Return the (x, y) coordinate for the center point of the cell that contains the specified text.  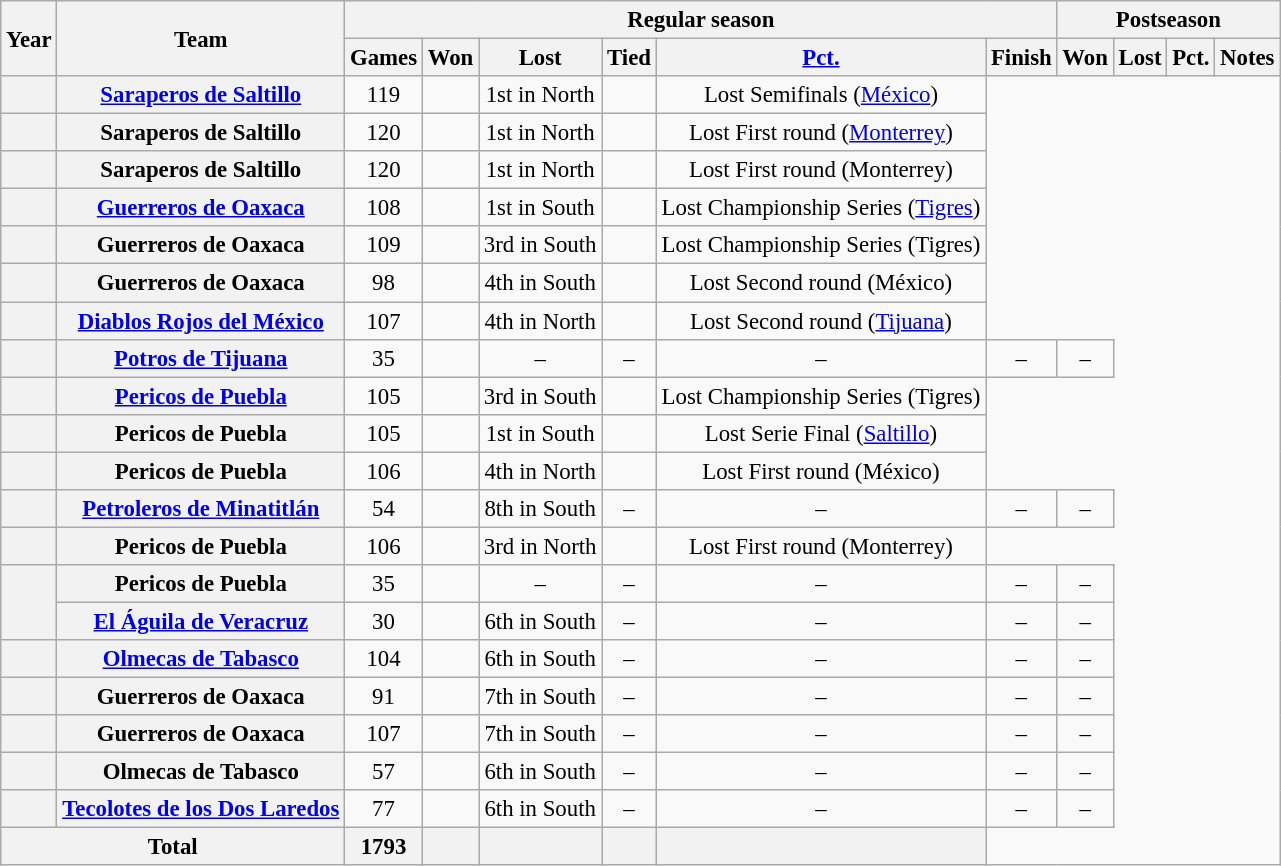
3rd in North (540, 546)
Lost Second round (México) (820, 283)
104 (384, 659)
91 (384, 697)
Team (201, 38)
57 (384, 772)
Tied (629, 58)
Tecolotes de los Dos Laredos (201, 809)
98 (384, 283)
8th in South (540, 509)
Year (29, 38)
Games (384, 58)
Diablos Rojos del México (201, 321)
77 (384, 809)
54 (384, 509)
Lost Semifinals (México) (820, 95)
109 (384, 245)
Total (173, 847)
Potros de Tijuana (201, 358)
Postseason (1168, 20)
Finish (1022, 58)
El Águila de Veracruz (201, 621)
30 (384, 621)
1793 (384, 847)
Petroleros de Minatitlán (201, 509)
Lost Serie Final (Saltillo) (820, 433)
Lost First round (México) (820, 471)
Notes (1248, 58)
Lost Second round (Tijuana) (820, 321)
Regular season (701, 20)
119 (384, 95)
4th in South (540, 283)
108 (384, 208)
